Identify which cell holds the provided text, then report its (X, Y) central coordinate. 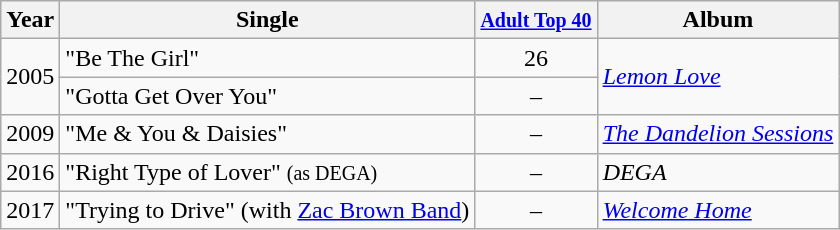
The Dandelion Sessions (718, 134)
"Be The Girl" (268, 58)
Year (30, 20)
DEGA (718, 172)
Album (718, 20)
Adult Top 40 (536, 20)
2016 (30, 172)
2009 (30, 134)
Welcome Home (718, 210)
2017 (30, 210)
"Me & You & Daisies" (268, 134)
"Gotta Get Over You" (268, 96)
"Trying to Drive" (with Zac Brown Band) (268, 210)
26 (536, 58)
2005 (30, 77)
Lemon Love (718, 77)
"Right Type of Lover" (as DEGA) (268, 172)
Single (268, 20)
